Scan for the cell matching the given text and deliver its [x, y] coordinate at center. 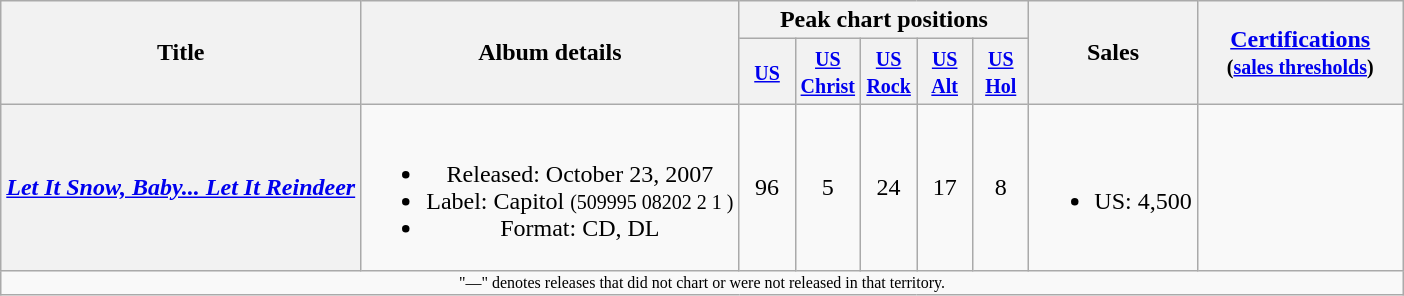
Peak chart positions [884, 20]
8 [1001, 188]
Certifications(sales thresholds) [1300, 52]
17 [945, 188]
US [767, 72]
Title [181, 52]
5 [828, 188]
USAlt [945, 72]
Let It Snow, Baby... Let It Reindeer [181, 188]
USHol [1001, 72]
US: 4,500 [1113, 188]
Album details [550, 52]
24 [889, 188]
USRock [889, 72]
"—" denotes releases that did not chart or were not released in that territory. [702, 283]
Sales [1113, 52]
Released: October 23, 2007Label: Capitol (509995 08202 2 1 )Format: CD, DL [550, 188]
USChrist [828, 72]
96 [767, 188]
